Determine the [x, y] coordinate at the center of the cell enclosing the given text.  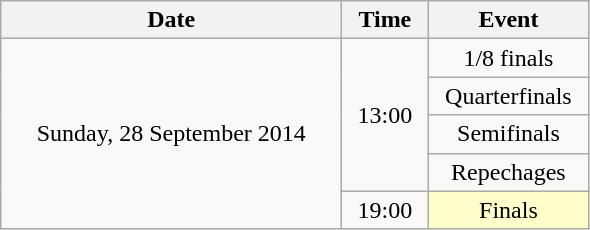
Event [508, 20]
Finals [508, 210]
13:00 [385, 115]
Quarterfinals [508, 96]
Time [385, 20]
Date [172, 20]
Repechages [508, 172]
19:00 [385, 210]
Semifinals [508, 134]
1/8 finals [508, 58]
Sunday, 28 September 2014 [172, 134]
